Find where the given text appears and provide that cell's center as [X, Y] coordinate. 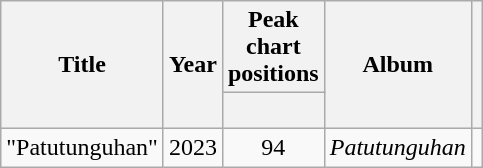
Album [398, 65]
2023 [192, 147]
Patutunguhan [398, 147]
"Patutunguhan" [82, 147]
Title [82, 65]
Year [192, 65]
Peak chart positions [273, 47]
94 [273, 147]
